Capture the cell that displays the provided text and extract its (X, Y) central coordinate. 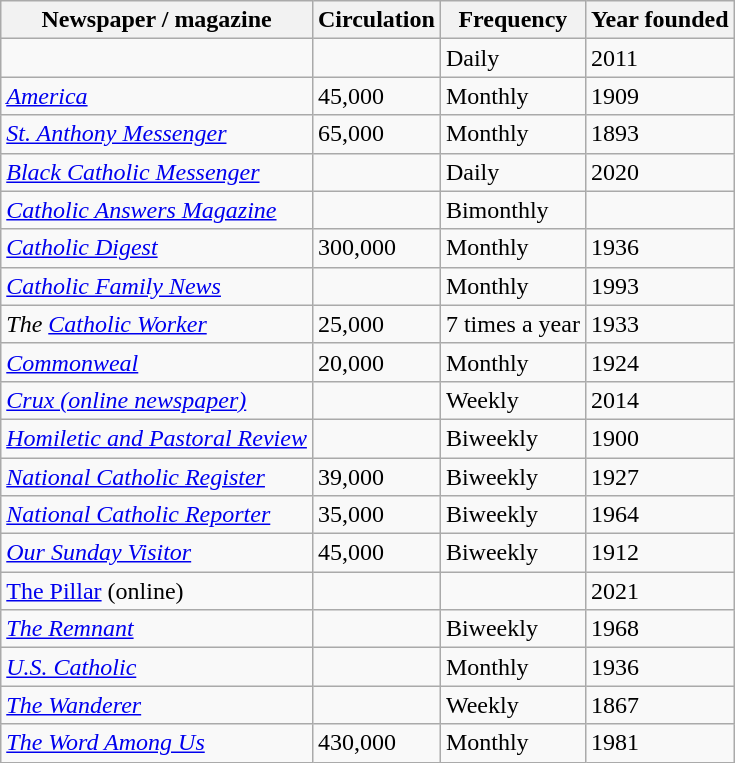
U.S. Catholic (157, 667)
1867 (660, 705)
1993 (660, 286)
National Catholic Reporter (157, 515)
1909 (660, 96)
Crux (online newspaper) (157, 400)
Newspaper / magazine (157, 20)
39,000 (376, 477)
National Catholic Register (157, 477)
Homiletic and Pastoral Review (157, 438)
Circulation (376, 20)
300,000 (376, 248)
1927 (660, 477)
20,000 (376, 362)
The Pillar (online) (157, 591)
Our Sunday Visitor (157, 553)
7 times a year (512, 324)
1924 (660, 362)
The Remnant (157, 629)
The Word Among Us (157, 743)
The Wanderer (157, 705)
Black Catholic Messenger (157, 172)
Frequency (512, 20)
2014 (660, 400)
2011 (660, 58)
1912 (660, 553)
2020 (660, 172)
430,000 (376, 743)
1900 (660, 438)
35,000 (376, 515)
2021 (660, 591)
1893 (660, 134)
Catholic Digest (157, 248)
The Catholic Worker (157, 324)
Year founded (660, 20)
1981 (660, 743)
Catholic Answers Magazine (157, 210)
St. Anthony Messenger (157, 134)
25,000 (376, 324)
America (157, 96)
1968 (660, 629)
Catholic Family News (157, 286)
Commonweal (157, 362)
1964 (660, 515)
Bimonthly (512, 210)
1933 (660, 324)
65,000 (376, 134)
